From the cell containing the given text, extract its center point as [x, y] coordinate. 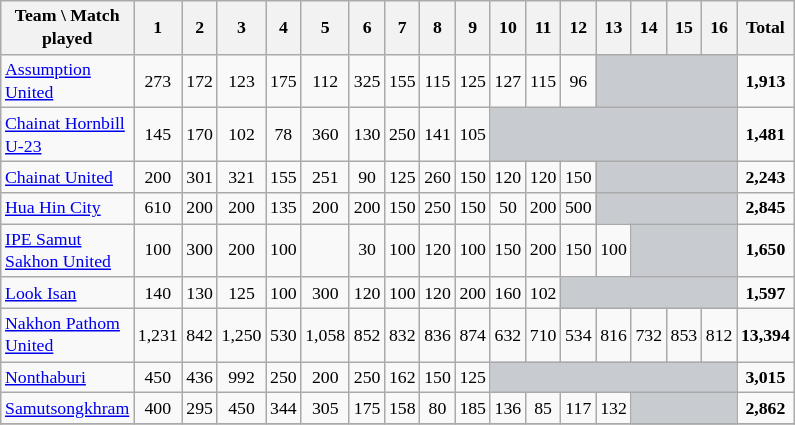
6 [366, 28]
85 [542, 408]
812 [720, 335]
5 [326, 28]
16 [720, 28]
141 [438, 135]
260 [438, 176]
4 [284, 28]
105 [472, 135]
13,394 [766, 335]
1,650 [766, 250]
534 [578, 335]
2,862 [766, 408]
325 [366, 81]
436 [200, 378]
1,058 [326, 335]
321 [242, 176]
162 [402, 378]
1 [158, 28]
78 [284, 135]
710 [542, 335]
Look Isan [68, 292]
Chainat Hornbill U-23 [68, 135]
15 [684, 28]
530 [284, 335]
Nakhon Pathom United [68, 335]
Chainat United [68, 176]
112 [326, 81]
1,231 [158, 335]
836 [438, 335]
Assumption United [68, 81]
158 [402, 408]
Total [766, 28]
10 [508, 28]
1,597 [766, 292]
2 [200, 28]
295 [200, 408]
185 [472, 408]
1,913 [766, 81]
132 [614, 408]
90 [366, 176]
305 [326, 408]
2,243 [766, 176]
127 [508, 81]
172 [200, 81]
816 [614, 335]
30 [366, 250]
400 [158, 408]
344 [284, 408]
Nonthaburi [68, 378]
50 [508, 208]
9 [472, 28]
1,481 [766, 135]
7 [402, 28]
170 [200, 135]
13 [614, 28]
Hua Hin City [68, 208]
Samutsongkhram [68, 408]
842 [200, 335]
80 [438, 408]
853 [684, 335]
500 [578, 208]
160 [508, 292]
IPE Samut Sakhon United [68, 250]
301 [200, 176]
2,845 [766, 208]
273 [158, 81]
852 [366, 335]
117 [578, 408]
610 [158, 208]
96 [578, 81]
145 [158, 135]
1,250 [242, 335]
136 [508, 408]
8 [438, 28]
732 [648, 335]
251 [326, 176]
832 [402, 335]
135 [284, 208]
11 [542, 28]
874 [472, 335]
123 [242, 81]
360 [326, 135]
14 [648, 28]
12 [578, 28]
Team \ Match played [68, 28]
3 [242, 28]
140 [158, 292]
992 [242, 378]
632 [508, 335]
3,015 [766, 378]
